Find where the given text appears and provide that cell's center as [x, y] coordinate. 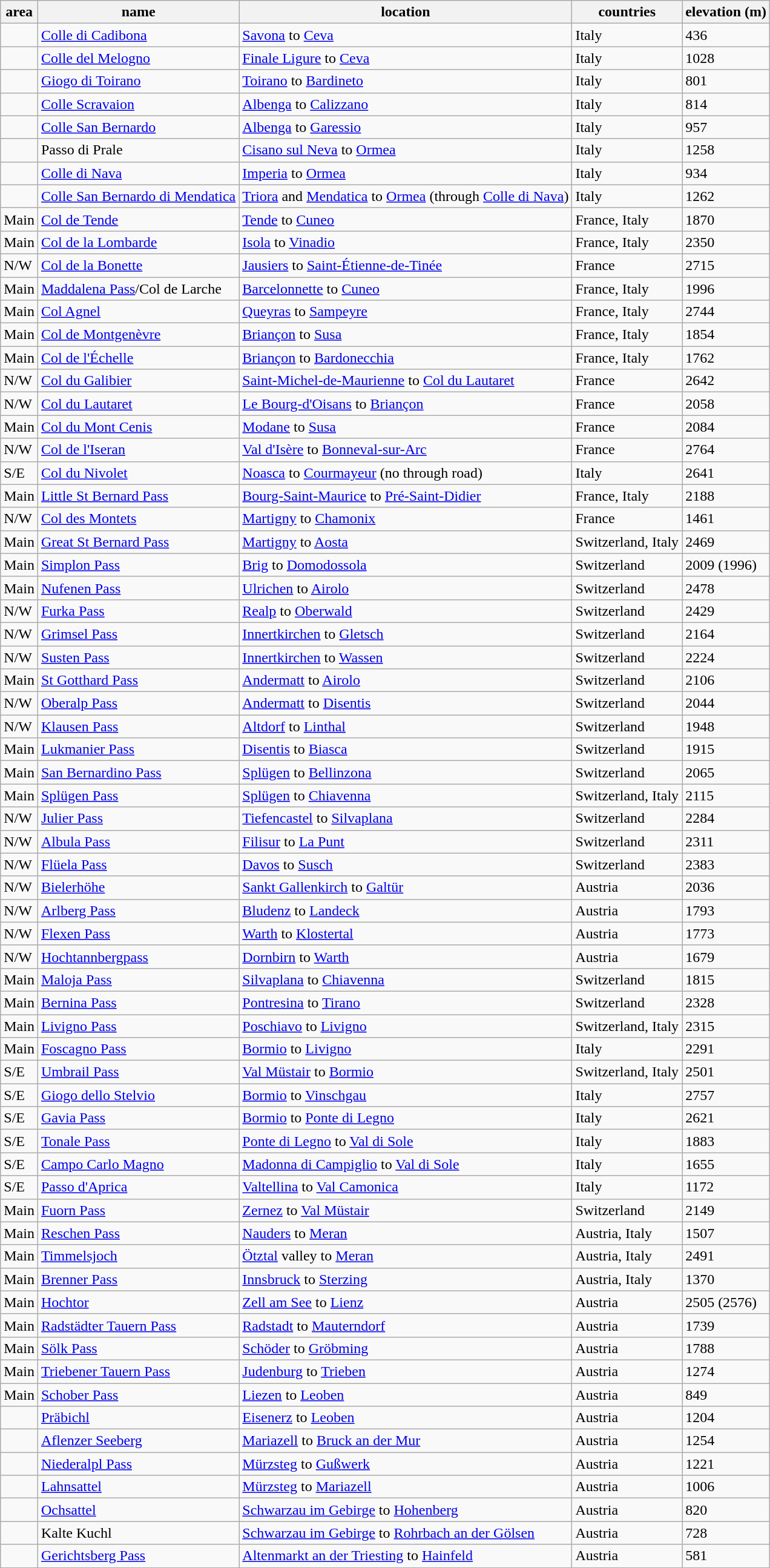
Valtellina to Val Camonica [406, 1187]
Klausen Pass [138, 726]
Timmelsjoch [138, 1256]
2315 [726, 1026]
Great St Bernard Pass [138, 542]
Altdorf to Linthal [406, 726]
Mariazell to Bruck an der Mur [406, 1441]
Simplon Pass [138, 565]
Giogo dello Stelvio [138, 1095]
Colle San Bernardo di Mendatica [138, 196]
Bormio to Ponte di Legno [406, 1118]
Judenburg to Trieben [406, 1371]
Tonale Pass [138, 1141]
2641 [726, 473]
Ochsattel [138, 1510]
1788 [726, 1348]
Col du Mont Cenis [138, 427]
Little St Bernard Pass [138, 496]
2757 [726, 1095]
Val d'Isère to Bonneval-sur-Arc [406, 450]
2009 (1996) [726, 565]
Col du Galibier [138, 381]
Giogo di Toirano [138, 81]
Col Agnel [138, 312]
1773 [726, 934]
2621 [726, 1118]
Präbichl [138, 1418]
814 [726, 104]
Albenga to Garessio [406, 127]
Schober Pass [138, 1394]
Bludenz to Landeck [406, 911]
1854 [726, 335]
Noasca to Courmayeur (no through road) [406, 473]
Poschiavo to Livigno [406, 1026]
Schöder to Gröbming [406, 1348]
Isola to Vinadio [406, 242]
Ponte di Legno to Val di Sole [406, 1141]
Brenner Pass [138, 1279]
1461 [726, 519]
Nufenen Pass [138, 588]
2291 [726, 1049]
Oberalp Pass [138, 703]
Kalte Kuchl [138, 1533]
Triora and Mendatica to Ormea (through Colle di Nava) [406, 196]
Reschen Pass [138, 1233]
Arlberg Pass [138, 911]
Livigno Pass [138, 1026]
1028 [726, 58]
728 [726, 1533]
Saint-Michel-de-Maurienne to Col du Lautaret [406, 381]
820 [726, 1510]
1915 [726, 749]
elevation (m) [726, 12]
Val Müstair to Bormio [406, 1072]
Tende to Cuneo [406, 219]
2164 [726, 634]
2642 [726, 381]
1739 [726, 1325]
countries [627, 12]
2715 [726, 265]
Col du Nivolet [138, 473]
Modane to Susa [406, 427]
2505 (2576) [726, 1302]
2311 [726, 842]
1172 [726, 1187]
Bielerhöhe [138, 888]
Maloja Pass [138, 980]
Savona to Ceva [406, 35]
San Bernardino Pass [138, 772]
Toirano to Bardineto [406, 81]
Fuorn Pass [138, 1210]
Brig to Domodossola [406, 565]
2065 [726, 772]
Albenga to Calizzano [406, 104]
Campo Carlo Magno [138, 1164]
Dornbirn to Warth [406, 957]
Silvaplana to Chiavenna [406, 980]
Aflenzer Seeberg [138, 1441]
Lahnsattel [138, 1487]
Realp to Oberwald [406, 611]
Warth to Klostertal [406, 934]
Sankt Gallenkirch to Galtür [406, 888]
Passo di Prale [138, 150]
1254 [726, 1441]
849 [726, 1394]
1507 [726, 1233]
Hochtannbergpass [138, 957]
Colle San Bernardo [138, 127]
1815 [726, 980]
Pontresina to Tirano [406, 1003]
Eisenerz to Leoben [406, 1418]
1655 [726, 1164]
Foscagno Pass [138, 1049]
Nauders to Meran [406, 1233]
Radstadt to Mauterndorf [406, 1325]
Col de Montgenèvre [138, 335]
Ulrichen to Airolo [406, 588]
2188 [726, 496]
Gerichtsberg Pass [138, 1556]
Bernina Pass [138, 1003]
Disentis to Biasca [406, 749]
Sölk Pass [138, 1348]
1883 [726, 1141]
2501 [726, 1072]
Filisur to La Punt [406, 842]
2284 [726, 819]
Col de l'Échelle [138, 358]
1870 [726, 219]
Splügen Pass [138, 796]
436 [726, 35]
1204 [726, 1418]
Col du Lautaret [138, 404]
Maddalena Pass/Col de Larche [138, 289]
2350 [726, 242]
Martigny to Aosta [406, 542]
Bormio to Vinschgau [406, 1095]
Col des Montets [138, 519]
Jausiers to Saint-Étienne-de-Tinée [406, 265]
area [19, 12]
Le Bourg-d'Oisans to Briançon [406, 404]
Hochtor [138, 1302]
Andermatt to Airolo [406, 680]
Schwarzau im Gebirge to Hohenberg [406, 1510]
1258 [726, 150]
2744 [726, 312]
2491 [726, 1256]
2328 [726, 1003]
Susten Pass [138, 657]
Davos to Susch [406, 865]
1948 [726, 726]
1262 [726, 196]
1679 [726, 957]
1793 [726, 911]
801 [726, 81]
Colle di Nava [138, 173]
Innertkirchen to Wassen [406, 657]
2044 [726, 703]
Altenmarkt an der Triesting to Hainfeld [406, 1556]
Bourg-Saint-Maurice to Pré-Saint-Didier [406, 496]
Umbrail Pass [138, 1072]
Niederalpl Pass [138, 1464]
Liezen to Leoben [406, 1394]
Cisano sul Neva to Ormea [406, 150]
Colle del Melogno [138, 58]
Lukmanier Pass [138, 749]
2084 [726, 427]
location [406, 12]
name [138, 12]
934 [726, 173]
Splügen to Bellinzona [406, 772]
Innertkirchen to Gletsch [406, 634]
1370 [726, 1279]
2115 [726, 796]
Martigny to Chamonix [406, 519]
Col de l'Iseran [138, 450]
Gavia Pass [138, 1118]
2383 [726, 865]
Andermatt to Disentis [406, 703]
Triebener Tauern Pass [138, 1371]
Colle di Cadibona [138, 35]
2106 [726, 680]
1006 [726, 1487]
2478 [726, 588]
Albula Pass [138, 842]
St Gotthard Pass [138, 680]
Bormio to Livigno [406, 1049]
Furka Pass [138, 611]
2429 [726, 611]
1274 [726, 1371]
Splügen to Chiavenna [406, 796]
Colle Scravaion [138, 104]
Flüela Pass [138, 865]
Radstädter Tauern Pass [138, 1325]
Grimsel Pass [138, 634]
Madonna di Campiglio to Val di Sole [406, 1164]
Mürzsteg to Mariazell [406, 1487]
Briançon to Bardonecchia [406, 358]
Mürzsteg to Gußwerk [406, 1464]
Col de la Bonette [138, 265]
Briançon to Susa [406, 335]
2058 [726, 404]
Julier Pass [138, 819]
Flexen Pass [138, 934]
Zell am See to Lienz [406, 1302]
581 [726, 1556]
Col de Tende [138, 219]
Tiefencastel to Silvaplana [406, 819]
Imperia to Ormea [406, 173]
Ötztal valley to Meran [406, 1256]
Zernez to Val Müstair [406, 1210]
Col de la Lombarde [138, 242]
Queyras to Sampeyre [406, 312]
Innsbruck to Sterzing [406, 1279]
Finale Ligure to Ceva [406, 58]
2149 [726, 1210]
2224 [726, 657]
2036 [726, 888]
Passo d'Aprica [138, 1187]
Schwarzau im Gebirge to Rohrbach an der Gölsen [406, 1533]
2764 [726, 450]
2469 [726, 542]
957 [726, 127]
Barcelonnette to Cuneo [406, 289]
1762 [726, 358]
1221 [726, 1464]
1996 [726, 289]
